Detect which cell encompasses the target text, then output its [X, Y] center coordinate. 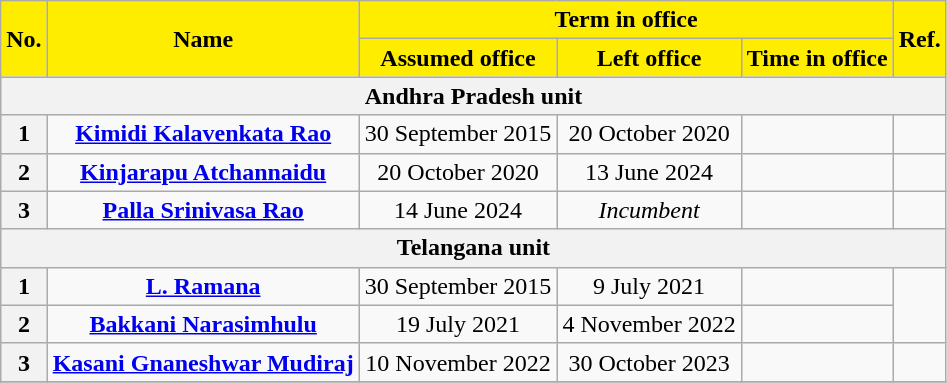
4 November 2022 [649, 324]
Kasani Gnaneshwar Mudiraj [203, 362]
Left office [649, 58]
Kimidi Kalavenkata Rao [203, 134]
Term in office [626, 20]
13 June 2024 [649, 172]
30 October 2023 [649, 362]
Assumed office [458, 58]
Telangana unit [474, 248]
Andhra Pradesh unit [474, 96]
Kinjarapu Atchannaidu [203, 172]
Bakkani Narasimhulu [203, 324]
Time in office [817, 58]
Ref. [920, 39]
19 July 2021 [458, 324]
L. Ramana [203, 286]
9 July 2021 [649, 286]
Palla Srinivasa Rao [203, 210]
Incumbent [649, 210]
No. [24, 39]
10 November 2022 [458, 362]
14 June 2024 [458, 210]
Name [203, 39]
